Extract the [x, y] coordinate from the center of the cell holding the provided text.  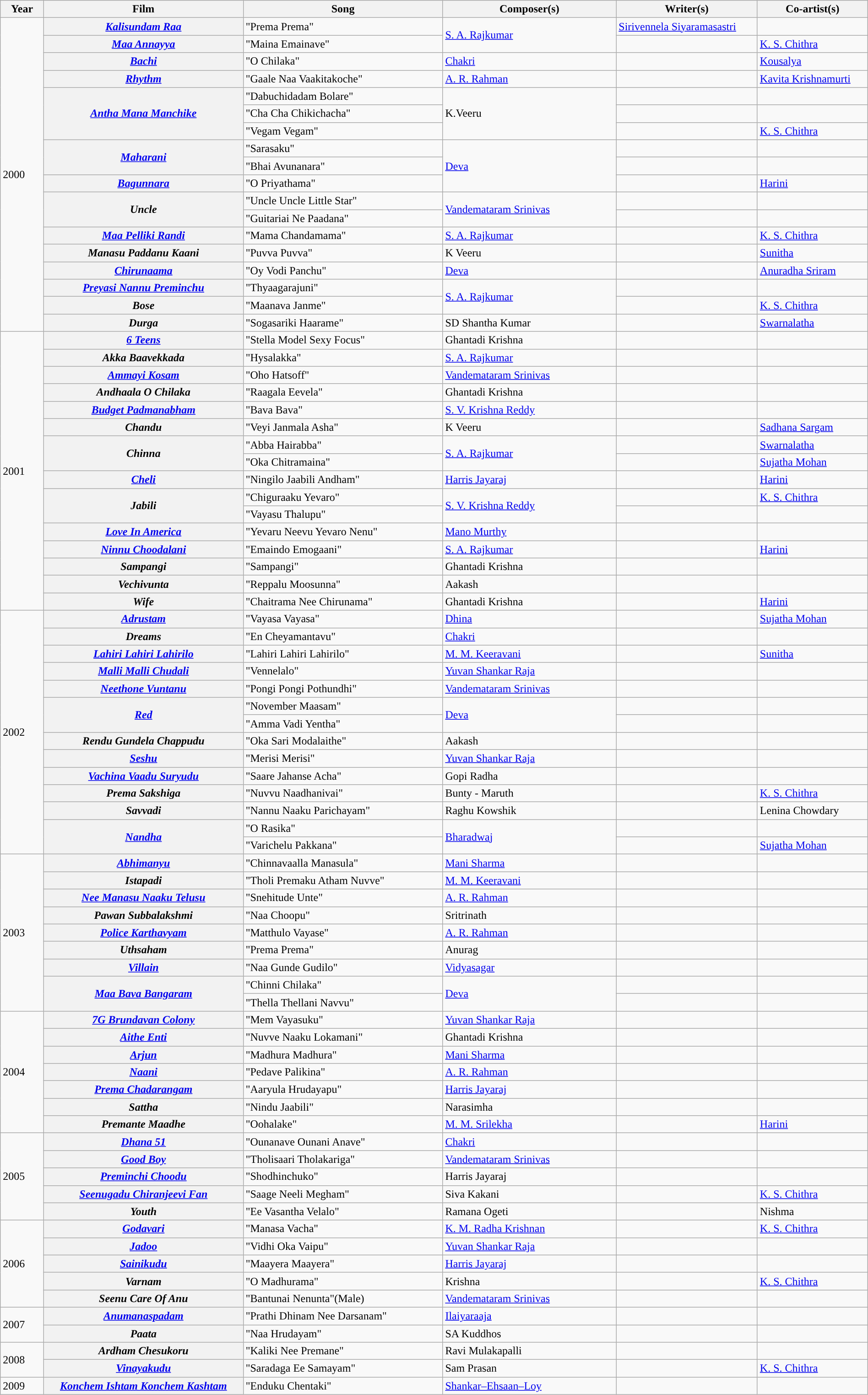
"Mem Vayasuku" [343, 1020]
"Oy Vodi Panchu" [343, 271]
Kalisundam Raa [143, 27]
Bharadwaj [529, 837]
"En Cheyamantavu" [343, 636]
Ammayi Kosam [143, 375]
"Sampangi" [343, 567]
Dreams [143, 636]
Preyasi Nannu Preminchu [143, 288]
2002 [22, 733]
Bose [143, 305]
"Amma Vadi Yentha" [343, 723]
Sainikudu [143, 1264]
Seenugadu Chiranjeevi Fan [143, 1194]
Seshu [143, 758]
"Saare Jahanse Acha" [343, 776]
Ravi Mulakapalli [529, 1351]
Song [343, 9]
Neethone Vuntanu [143, 689]
Nandha [143, 837]
Dhina [529, 619]
"O Chilaka" [343, 61]
Sirivennela Siyaramasastri [687, 27]
K.Veeru [529, 114]
Konchem Ishtam Konchem Kashtam [143, 1386]
"Tholi Premaku Atham Nuvve" [343, 880]
"Madhura Madhura" [343, 1054]
2005 [22, 1177]
Bachi [143, 61]
Aithe Enti [143, 1037]
Jadoo [143, 1246]
"Tholisaari Tholakariga" [343, 1159]
Preminchi Choodu [143, 1177]
Maa Annayya [143, 44]
Malli Malli Chudali [143, 671]
"Pongi Pongi Pothundhi" [343, 689]
"Cha Cha Chikichacha" [343, 114]
Year [22, 9]
Ardham Chesukoru [143, 1351]
Anuradha Sriram [812, 271]
Rhythm [143, 79]
"Reppalu Moosunna" [343, 584]
Rendu Gundela Chappudu [143, 741]
Ramana Ogeti [529, 1211]
"Ningilo Jaabili Andham" [343, 479]
"Matthulo Vayase" [343, 933]
"Naa Choopu" [343, 915]
"Vennelalo" [343, 671]
Co-artist(s) [812, 9]
"Saradaga Ee Samayam" [343, 1368]
"Snehitude Unte" [343, 898]
6 Teens [143, 340]
Cheli [143, 479]
K. M. Radha Krishnan [529, 1229]
Sattha [143, 1107]
"Thyaagarajuni" [343, 288]
Dhana 51 [143, 1142]
"Saage Neeli Megham" [343, 1194]
2003 [22, 933]
Chirunaama [143, 271]
"O Madhurama" [343, 1281]
Krishna [529, 1281]
Ninnu Choodalani [143, 549]
"November Maasam" [343, 706]
Pawan Subbalakshmi [143, 915]
"Nuvvu Naadhanivai" [343, 793]
"Lahiri Lahiri Lahirilo" [343, 654]
Vinayakudu [143, 1368]
Premante Maadhe [143, 1124]
Sam Prasan [529, 1368]
"Chaitrama Nee Chirunama" [343, 602]
"Maanava Janme" [343, 305]
Villain [143, 967]
Lenina Chowdary [812, 811]
"Vayasa Vayasa" [343, 619]
2004 [22, 1072]
"Raagala Eevela" [343, 392]
"Maina Emainave" [343, 44]
Prema Sakshiga [143, 793]
Film [143, 9]
"Stella Model Sexy Focus" [343, 340]
Wife [143, 602]
"Chiguraaku Yevaro" [343, 497]
"Aaryula Hrudayapu" [343, 1090]
Manasu Paddanu Kaani [143, 253]
Durga [143, 323]
"Nuvve Naaku Lokamani" [343, 1037]
"Bantunai Nenunta"(Male) [343, 1298]
Red [143, 715]
"Enduku Chentaki" [343, 1386]
Kousalya [812, 61]
"Ounanave Ounani Anave" [343, 1142]
7G Brundavan Colony [143, 1020]
Youth [143, 1211]
Uncle [143, 209]
"Maayera Maayera" [343, 1264]
Maa Pelliki Randi [143, 236]
2008 [22, 1360]
Jabili [143, 505]
"Kaliki Nee Premane" [343, 1351]
Nee Manasu Naaku Telusu [143, 898]
2007 [22, 1324]
"Vayasu Thalupu" [343, 515]
"Pedave Palikina" [343, 1072]
Kavita Krishnamurti [812, 79]
Uthsaham [143, 950]
Maharani [143, 157]
"Naa Gunde Gudilo" [343, 967]
"Nindu Jaabili" [343, 1107]
"Gaale Naa Vaakitakoche" [343, 79]
Nishma [812, 1211]
Raghu Kowshik [529, 811]
"Emaindo Emogaani" [343, 549]
"Mama Chandamama" [343, 236]
Composer(s) [529, 9]
Narasimha [529, 1107]
Chandu [143, 427]
Vidyasagar [529, 967]
Sampangi [143, 567]
"Puvva Puvva" [343, 253]
"Oho Hatsoff" [343, 375]
"Guitariai Ne Paadana" [343, 218]
Siva Kakani [529, 1194]
"Bava Bava" [343, 410]
"Ee Vasantha Velalo" [343, 1211]
"Veyi Janmala Asha" [343, 427]
"Abba Hairabba" [343, 445]
Chinna [143, 453]
"Shodhinchuko" [343, 1177]
2009 [22, 1386]
2001 [22, 471]
Varnam [143, 1281]
SD Shantha Kumar [529, 323]
Abhimanyu [143, 863]
Vachina Vaadu Suryudu [143, 776]
"Nannu Naaku Parichayam" [343, 811]
"Chinnavaalla Manasula" [343, 863]
"Prathi Dhinam Nee Darsanam" [343, 1316]
"Sarasaku" [343, 148]
Savvadi [143, 811]
Writer(s) [687, 9]
Lahiri Lahiri Lahirilo [143, 654]
Sritrinath [529, 915]
Arjun [143, 1054]
"Vidhi Oka Vaipu" [343, 1246]
"Varichelu Pakkana" [343, 846]
Adrustam [143, 619]
Seenu Care Of Anu [143, 1298]
"Oka Chitramaina" [343, 462]
"Uncle Uncle Little Star" [343, 201]
M. M. Srilekha [529, 1124]
Anurag [529, 950]
"O Priyathama" [343, 183]
Sadhana Sargam [812, 427]
Istapadi [143, 880]
Gopi Radha [529, 776]
Bagunnara [143, 183]
"Sogasariki Haarame" [343, 323]
"Bhai Avunanara" [343, 166]
"Vegam Vegam" [343, 131]
"Dabuchidadam Bolare" [343, 96]
Andhaala O Chilaka [143, 392]
"Hysalakka" [343, 358]
Vechivunta [143, 584]
Prema Chadarangam [143, 1090]
Naani [143, 1072]
2000 [22, 175]
"Chinni Chilaka" [343, 985]
"O Rasika" [343, 828]
"Oohalake" [343, 1124]
Shankar–Ehsaan–Loy [529, 1386]
"Manasa Vacha" [343, 1229]
Anumanaspadam [143, 1316]
"Merisi Merisi" [343, 758]
"Naa Hrudayam" [343, 1334]
Budget Padmanabham [143, 410]
Good Boy [143, 1159]
"Oka Sari Modalaithe" [343, 741]
Godavari [143, 1229]
Bunty - Maruth [529, 793]
SA Kuddhos [529, 1334]
Love In America [143, 532]
Mano Murthy [529, 532]
"Thella Thellani Navvu" [343, 1002]
2006 [22, 1264]
Police Karthavyam [143, 933]
Paata [143, 1334]
Ilaiyaraaja [529, 1316]
Akka Baavekkada [143, 358]
Maa Bava Bangaram [143, 993]
"Yevaru Neevu Yevaro Nenu" [343, 532]
Antha Mana Manchike [143, 114]
